Capture the cell that displays the provided text and extract its (X, Y) central coordinate. 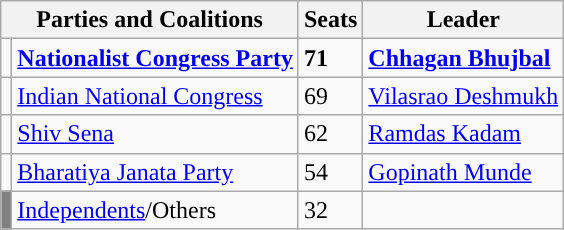
62 (330, 134)
Indian National Congress (156, 96)
71 (330, 58)
Nationalist Congress Party (156, 58)
Vilasrao Deshmukh (464, 96)
32 (330, 210)
Leader (464, 20)
Parties and Coalitions (150, 20)
Chhagan Bhujbal (464, 58)
54 (330, 172)
Gopinath Munde (464, 172)
Seats (330, 20)
Shiv Sena (156, 134)
Bharatiya Janata Party (156, 172)
Ramdas Kadam (464, 134)
69 (330, 96)
Independents/Others (156, 210)
